Return (x, y) of the center of cell containing provided text 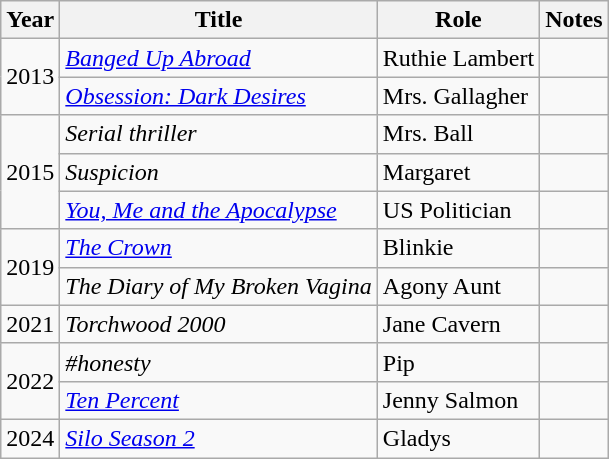
Jane Cavern (458, 324)
Margaret (458, 172)
US Politician (458, 210)
Suspicion (218, 172)
Agony Aunt (458, 286)
Gladys (458, 438)
Blinkie (458, 248)
Mrs. Gallagher (458, 96)
Ruthie Lambert (458, 58)
Year (30, 20)
2013 (30, 77)
2015 (30, 172)
Pip (458, 362)
Jenny Salmon (458, 400)
You, Me and the Apocalypse (218, 210)
2024 (30, 438)
Serial thriller (218, 134)
#honesty (218, 362)
Mrs. Ball (458, 134)
Role (458, 20)
Notes (574, 20)
Ten Percent (218, 400)
2019 (30, 267)
Silo Season 2 (218, 438)
Torchwood 2000 (218, 324)
2022 (30, 381)
2021 (30, 324)
The Crown (218, 248)
Obsession: Dark Desires (218, 96)
The Diary of My Broken Vagina (218, 286)
Banged Up Abroad (218, 58)
Title (218, 20)
